Capture the cell that displays the provided text and extract its [X, Y] central coordinate. 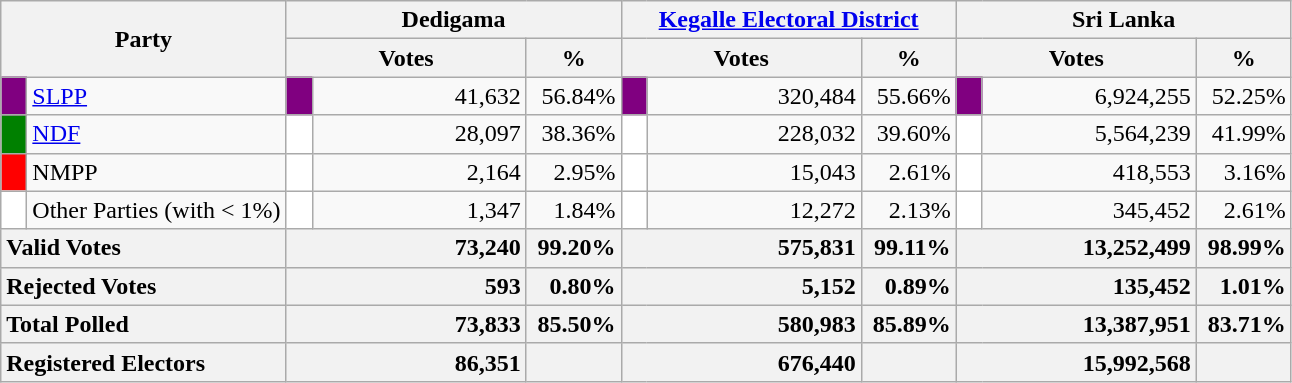
38.36% [574, 134]
1.01% [1244, 286]
39.60% [908, 134]
85.50% [574, 324]
52.25% [1244, 96]
135,452 [1076, 286]
56.84% [574, 96]
73,240 [406, 248]
2.13% [908, 210]
6,924,255 [1089, 96]
15,992,568 [1076, 362]
86,351 [406, 362]
13,252,499 [1076, 248]
NDF [156, 134]
41.99% [1244, 134]
15,043 [754, 172]
85.89% [908, 324]
41,632 [419, 96]
345,452 [1089, 210]
2,164 [419, 172]
13,387,951 [1076, 324]
83.71% [1244, 324]
593 [406, 286]
2.95% [574, 172]
73,833 [406, 324]
Party [144, 39]
55.66% [908, 96]
575,831 [741, 248]
Other Parties (with < 1%) [156, 210]
98.99% [1244, 248]
99.11% [908, 248]
1,347 [419, 210]
5,564,239 [1089, 134]
0.80% [574, 286]
99.20% [574, 248]
3.16% [1244, 172]
Total Polled [144, 324]
SLPP [156, 96]
418,553 [1089, 172]
320,484 [754, 96]
580,983 [741, 324]
Kegalle Electoral District [788, 20]
Dedigama [454, 20]
Rejected Votes [144, 286]
676,440 [741, 362]
Valid Votes [144, 248]
Registered Electors [144, 362]
Sri Lanka [1124, 20]
5,152 [741, 286]
228,032 [754, 134]
NMPP [156, 172]
28,097 [419, 134]
1.84% [574, 210]
12,272 [754, 210]
0.89% [908, 286]
